Determine the (x, y) coordinate at the center of the cell enclosing the given text.  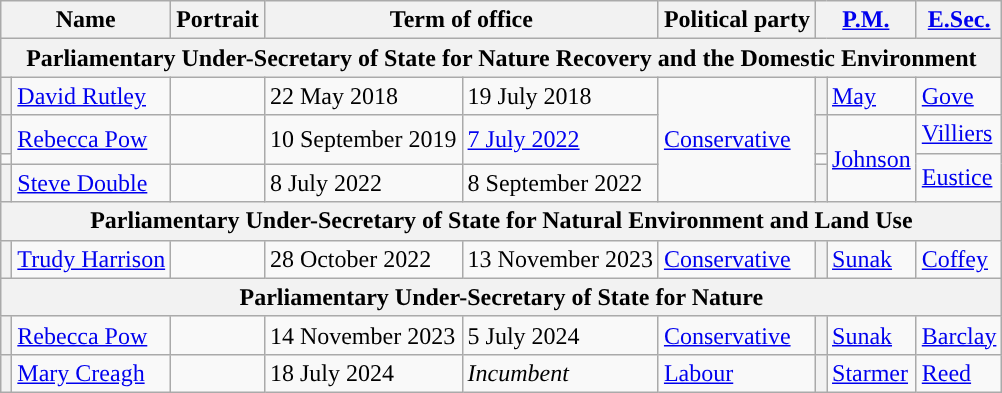
8 July 2022 (363, 183)
Political party (736, 20)
5 July 2024 (560, 335)
Labour (736, 373)
Mary Creagh (92, 373)
Trudy Harrison (92, 259)
Johnson (871, 158)
Reed (959, 373)
P.M. (866, 20)
May (871, 96)
E.Sec. (959, 20)
Eustice (959, 178)
13 November 2023 (560, 259)
22 May 2018 (363, 96)
Incumbent (560, 373)
Term of office (461, 20)
Barclay (959, 335)
Parliamentary Under-Secretary of State for Natural Environment and Land Use (502, 221)
19 July 2018 (560, 96)
David Rutley (92, 96)
Villiers (959, 134)
28 October 2022 (363, 259)
Gove (959, 96)
Name (86, 20)
Coffey (959, 259)
Parliamentary Under-Secretary of State for Nature Recovery and the Domestic Environment (502, 58)
7 July 2022 (560, 140)
Parliamentary Under-Secretary of State for Nature (502, 297)
Portrait (218, 20)
Starmer (871, 373)
10 September 2019 (363, 140)
Steve Double (92, 183)
14 November 2023 (363, 335)
18 July 2024 (363, 373)
8 September 2022 (560, 183)
